Return the [x, y] coordinate for the center point of the cell that contains the specified text.  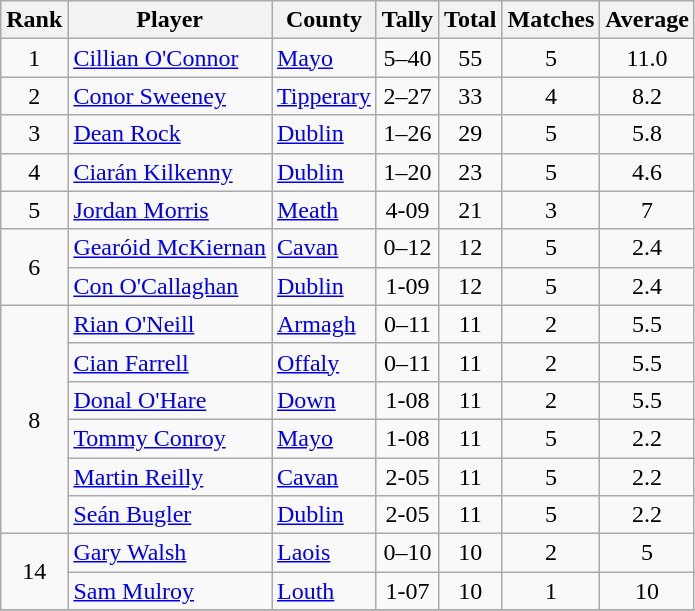
Cian Farrell [170, 362]
21 [471, 210]
Con O'Callaghan [170, 286]
Ciarán Kilkenny [170, 172]
Seán Bugler [170, 515]
Tommy Conroy [170, 438]
4.6 [648, 172]
Laois [324, 553]
Tally [407, 20]
Rank [34, 20]
5.8 [648, 134]
Average [648, 20]
1-09 [407, 286]
8.2 [648, 96]
2–27 [407, 96]
1–26 [407, 134]
23 [471, 172]
5–40 [407, 58]
29 [471, 134]
Sam Mulroy [170, 591]
7 [648, 210]
Offaly [324, 362]
33 [471, 96]
55 [471, 58]
6 [34, 267]
Dean Rock [170, 134]
Tipperary [324, 96]
Total [471, 20]
Donal O'Hare [170, 400]
Cillian O'Connor [170, 58]
0–10 [407, 553]
Conor Sweeney [170, 96]
Jordan Morris [170, 210]
0–12 [407, 248]
Martin Reilly [170, 477]
11.0 [648, 58]
Player [170, 20]
8 [34, 419]
Rian O'Neill [170, 324]
1-07 [407, 591]
Louth [324, 591]
County [324, 20]
Matches [551, 20]
1–20 [407, 172]
14 [34, 572]
Meath [324, 210]
Gearóid McKiernan [170, 248]
Down [324, 400]
Gary Walsh [170, 553]
4-09 [407, 210]
Armagh [324, 324]
